For the text-containing cell, return its midpoint in [x, y] coordinate format. 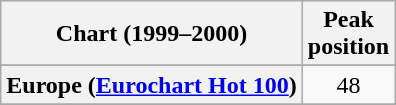
Chart (1999–2000) [152, 34]
Europe (Eurochart Hot 100) [152, 85]
Peakposition [348, 34]
48 [348, 85]
